Determine the [X, Y] coordinate at the center of the cell enclosing the given text.  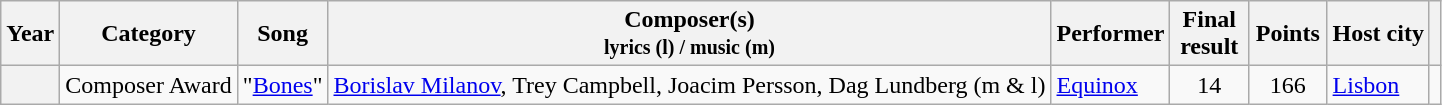
Year [30, 34]
Performer [1110, 34]
Category [149, 34]
Borislav Milanov, Trey Campbell, Joacim Persson, Dag Lundberg (m & l) [690, 85]
14 [1210, 85]
Song [282, 34]
Composer(s)lyrics (l) / music (m) [690, 34]
"Bones" [282, 85]
Composer Award [149, 85]
Lisbon [1378, 85]
Finalresult [1210, 34]
Equinox [1110, 85]
Points [1288, 34]
Host city [1378, 34]
166 [1288, 85]
